Return [X, Y] of the center of cell containing provided text 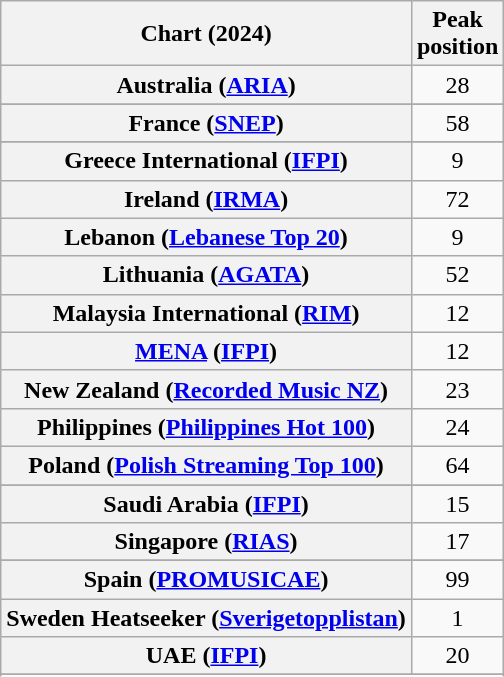
99 [457, 580]
Lithuania (AGATA) [206, 275]
1 [457, 618]
52 [457, 275]
Greece International (IFPI) [206, 161]
58 [457, 123]
17 [457, 542]
Australia (ARIA) [206, 85]
Poland (Polish Streaming Top 100) [206, 465]
UAE (IFPI) [206, 656]
Lebanon (Lebanese Top 20) [206, 237]
64 [457, 465]
23 [457, 389]
Peakposition [457, 34]
New Zealand (Recorded Music NZ) [206, 389]
15 [457, 503]
Spain (PROMUSICAE) [206, 580]
Sweden Heatseeker (Sverigetopplistan) [206, 618]
France (SNEP) [206, 123]
20 [457, 656]
Malaysia International (RIM) [206, 313]
Ireland (IRMA) [206, 199]
28 [457, 85]
Chart (2024) [206, 34]
24 [457, 427]
72 [457, 199]
Saudi Arabia (IFPI) [206, 503]
Philippines (Philippines Hot 100) [206, 427]
Singapore (RIAS) [206, 542]
MENA (IFPI) [206, 351]
